Return (X, Y) of the center of cell containing provided text 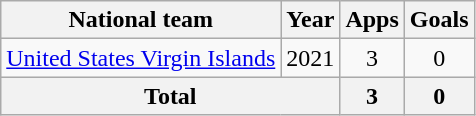
United States Virgin Islands (141, 58)
2021 (310, 58)
National team (141, 20)
Apps (372, 20)
Goals (439, 20)
Year (310, 20)
Total (170, 96)
